Scan for the cell matching the given text and deliver its [x, y] coordinate at center. 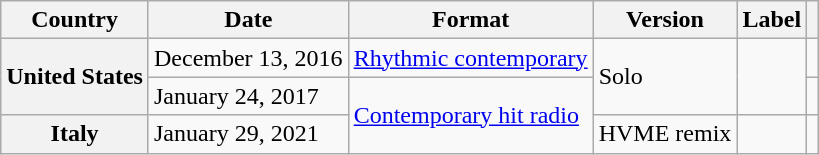
Italy [75, 134]
United States [75, 77]
Contemporary hit radio [470, 115]
Version [665, 20]
Country [75, 20]
Rhythmic contemporary [470, 58]
January 29, 2021 [248, 134]
Label [772, 20]
Format [470, 20]
December 13, 2016 [248, 58]
Solo [665, 77]
Date [248, 20]
January 24, 2017 [248, 96]
HVME remix [665, 134]
